Scan for the cell matching the given text and deliver its [X, Y] coordinate at center. 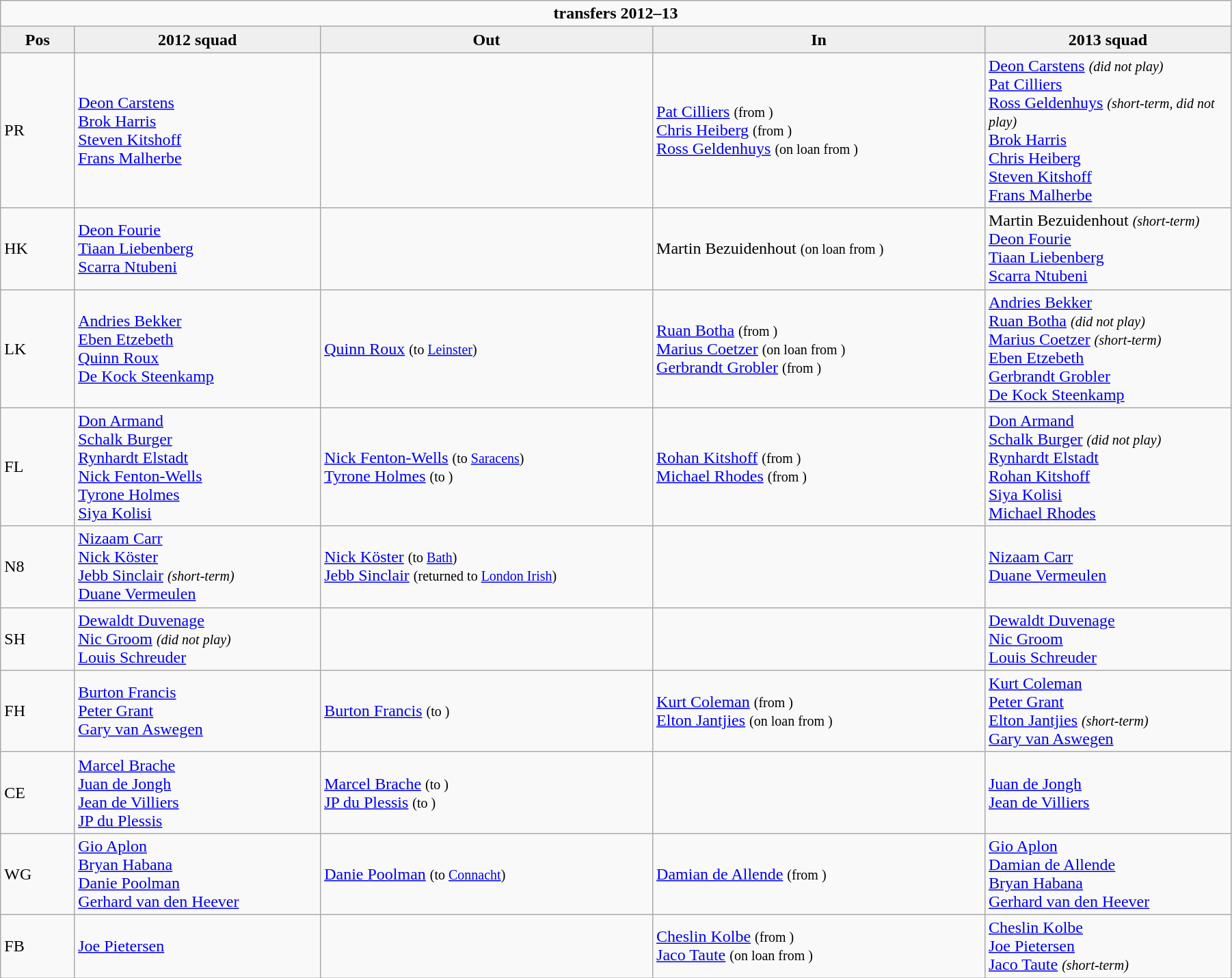
Ruan Botha (from ) Marius Coetzer (on loan from ) Gerbrandt Grobler (from ) [819, 349]
Burton FrancisPeter GrantGary van Aswegen [198, 711]
Juan de JonghJean de Villiers [1108, 792]
Don ArmandSchalk Burger (did not play)Rynhardt ElstadtRohan KitshoffSiya KolisiMichael Rhodes [1108, 466]
2013 squad [1108, 40]
Kurt Coleman (from ) Elton Jantjies (on loan from ) [819, 711]
Marcel BracheJuan de JonghJean de VilliersJP du Plessis [198, 792]
Damian de Allende (from ) [819, 874]
Quinn Roux (to Leinster) [487, 349]
In [819, 40]
Deon FourieTiaan LiebenbergScarra Ntubeni [198, 249]
Gio AplonDamian de AllendeBryan HabanaGerhard van den Heever [1108, 874]
Marcel Brache (to ) JP du Plessis (to ) [487, 792]
Cheslin KolbeJoe PietersenJaco Taute (short-term) [1108, 946]
FB [38, 946]
N8 [38, 566]
Nizaam CarrDuane Vermeulen [1108, 566]
WG [38, 874]
Out [487, 40]
Don ArmandSchalk BurgerRynhardt ElstadtNick Fenton-WellsTyrone HolmesSiya Kolisi [198, 466]
Burton Francis (to ) [487, 711]
Nizaam CarrNick KösterJebb Sinclair (short-term)Duane Vermeulen [198, 566]
Martin Bezuidenhout (short-term)Deon FourieTiaan LiebenbergScarra Ntubeni [1108, 249]
2012 squad [198, 40]
transfers 2012–13 [616, 14]
Deon Carstens (did not play)Pat CilliersRoss Geldenhuys (short-term, did not play)Brok HarrisChris HeibergSteven KitshoffFrans Malherbe [1108, 130]
Rohan Kitshoff (from ) Michael Rhodes (from ) [819, 466]
Dewaldt DuvenageNic Groom (did not play)Louis Schreuder [198, 639]
HK [38, 249]
Dewaldt DuvenageNic GroomLouis Schreuder [1108, 639]
Nick Köster (to Bath) Jebb Sinclair (returned to London Irish) [487, 566]
FL [38, 466]
Danie Poolman (to Connacht) [487, 874]
Pos [38, 40]
CE [38, 792]
SH [38, 639]
PR [38, 130]
FH [38, 711]
Andries BekkerRuan Botha (did not play)Marius Coetzer (short-term)Eben EtzebethGerbrandt GroblerDe Kock Steenkamp [1108, 349]
Kurt ColemanPeter GrantElton Jantjies (short-term)Gary van Aswegen [1108, 711]
LK [38, 349]
Deon CarstensBrok HarrisSteven KitshoffFrans Malherbe [198, 130]
Gio AplonBryan HabanaDanie PoolmanGerhard van den Heever [198, 874]
Martin Bezuidenhout (on loan from ) [819, 249]
Pat Cilliers (from ) Chris Heiberg (from ) Ross Geldenhuys (on loan from ) [819, 130]
Joe Pietersen [198, 946]
Andries BekkerEben EtzebethQuinn RouxDe Kock Steenkamp [198, 349]
Nick Fenton-Wells (to Saracens) Tyrone Holmes (to ) [487, 466]
Cheslin Kolbe (from ) Jaco Taute (on loan from ) [819, 946]
